Provide the (x, y) coordinate of the cell's center where the given text is located.  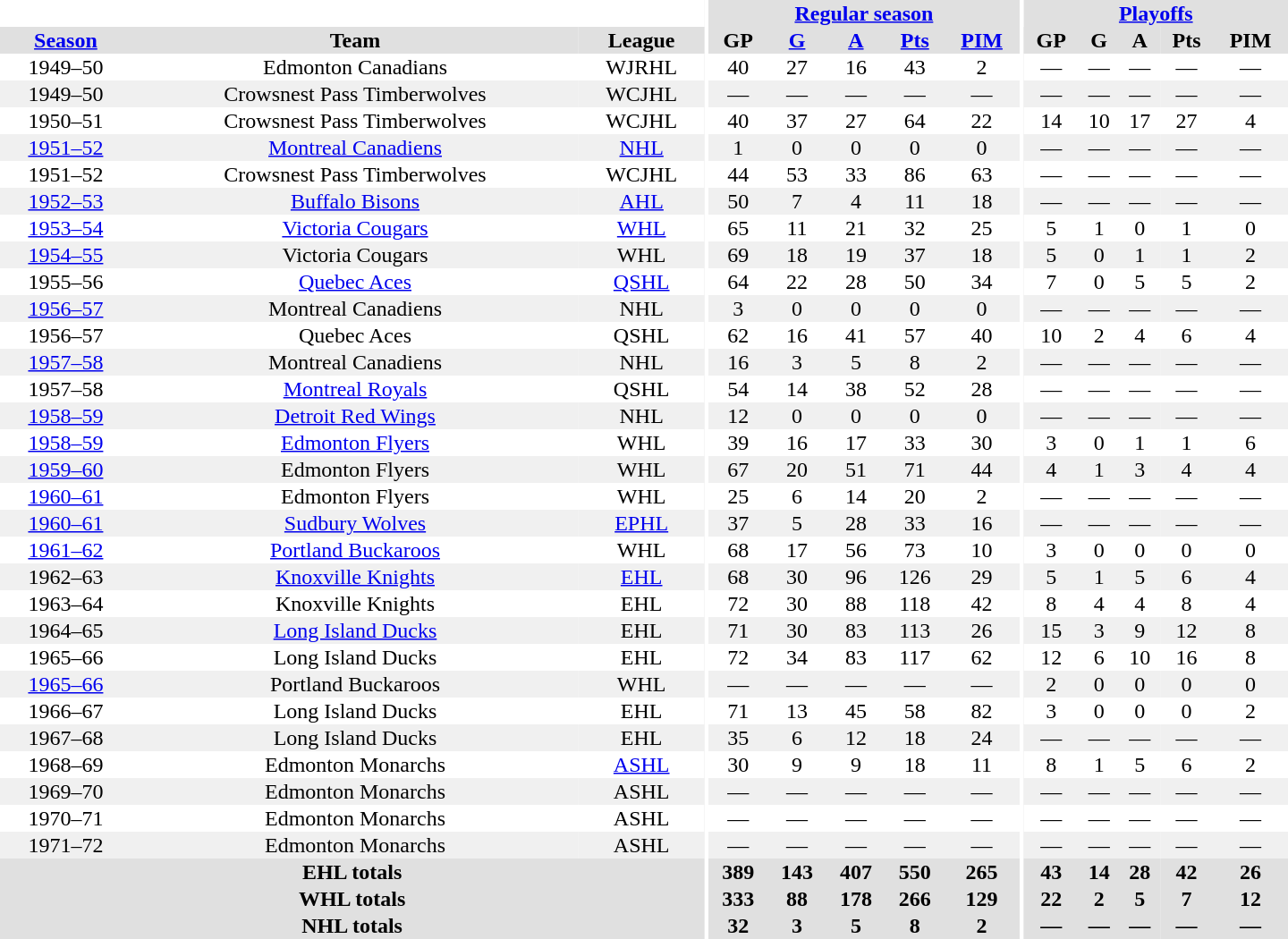
29 (982, 577)
1954–55 (66, 255)
1970–71 (66, 818)
39 (738, 443)
Buffalo Bisons (355, 201)
73 (915, 550)
Sudbury Wolves (355, 523)
15 (1052, 630)
117 (915, 657)
19 (856, 255)
1971–72 (66, 845)
67 (738, 469)
AHL (641, 201)
1950–51 (66, 121)
24 (982, 738)
Playoffs (1156, 13)
Season (66, 40)
1959–60 (66, 469)
118 (915, 604)
52 (915, 389)
21 (856, 228)
178 (856, 899)
265 (982, 872)
65 (738, 228)
41 (856, 335)
Edmonton Canadians (355, 67)
1963–64 (66, 604)
1966–67 (66, 711)
1953–54 (66, 228)
82 (982, 711)
57 (915, 335)
Detroit Red Wings (355, 416)
1962–63 (66, 577)
56 (856, 550)
1967–68 (66, 738)
333 (738, 899)
58 (915, 711)
63 (982, 174)
Montreal Royals (355, 389)
Regular season (864, 13)
13 (797, 711)
1961–62 (66, 550)
45 (856, 711)
550 (915, 872)
407 (856, 872)
Team (355, 40)
EHL totals (352, 872)
EPHL (641, 523)
69 (738, 255)
1968–69 (66, 765)
1969–70 (66, 791)
113 (915, 630)
129 (982, 899)
1952–53 (66, 201)
1955–56 (66, 282)
96 (856, 577)
League (641, 40)
38 (856, 389)
1964–65 (66, 630)
NHL totals (352, 926)
35 (738, 738)
389 (738, 872)
51 (856, 469)
WJRHL (641, 67)
143 (797, 872)
54 (738, 389)
WHL totals (352, 899)
86 (915, 174)
126 (915, 577)
53 (797, 174)
266 (915, 899)
